Extract the [X, Y] coordinate from the center of the cell holding the provided text.  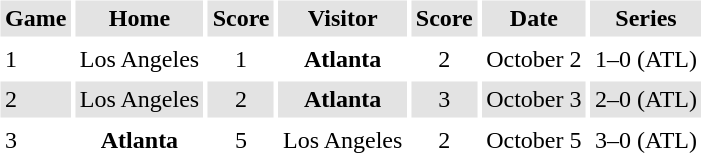
Visitor [343, 18]
Date [534, 18]
Game [35, 18]
October 3 [534, 100]
3 [444, 100]
October 2 [534, 59]
Home [139, 18]
